Extract the (x, y) coordinate from the center of the cell holding the provided text.  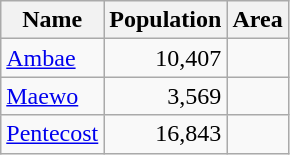
Ambae (52, 58)
16,843 (166, 134)
Pentecost (52, 134)
Maewo (52, 96)
Name (52, 20)
10,407 (166, 58)
3,569 (166, 96)
Area (258, 20)
Population (166, 20)
